Provide the [X, Y] coordinate of the cell's center where the given text is located.  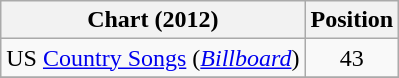
US Country Songs (Billboard) [153, 58]
Position [352, 20]
43 [352, 58]
Chart (2012) [153, 20]
